Search for the cell housing the specified text and yield its (x, y) center coordinate. 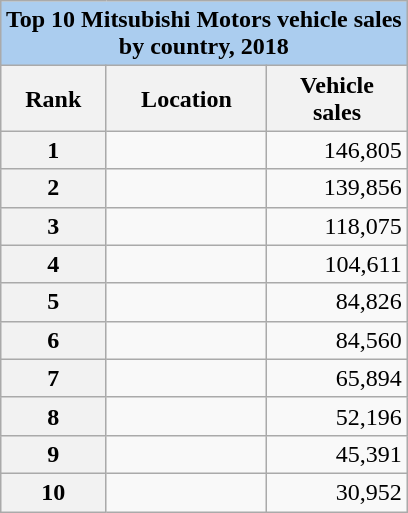
Vehiclesales (338, 98)
3 (53, 226)
5 (53, 302)
9 (53, 454)
139,856 (338, 188)
Location (186, 98)
8 (53, 416)
65,894 (338, 378)
6 (53, 340)
30,952 (338, 492)
84,826 (338, 302)
45,391 (338, 454)
Top 10 Mitsubishi Motors vehicle salesby country, 2018 (204, 34)
84,560 (338, 340)
52,196 (338, 416)
2 (53, 188)
Rank (53, 98)
1 (53, 150)
4 (53, 264)
7 (53, 378)
104,611 (338, 264)
10 (53, 492)
118,075 (338, 226)
146,805 (338, 150)
